Search for the cell housing the specified text and yield its [X, Y] center coordinate. 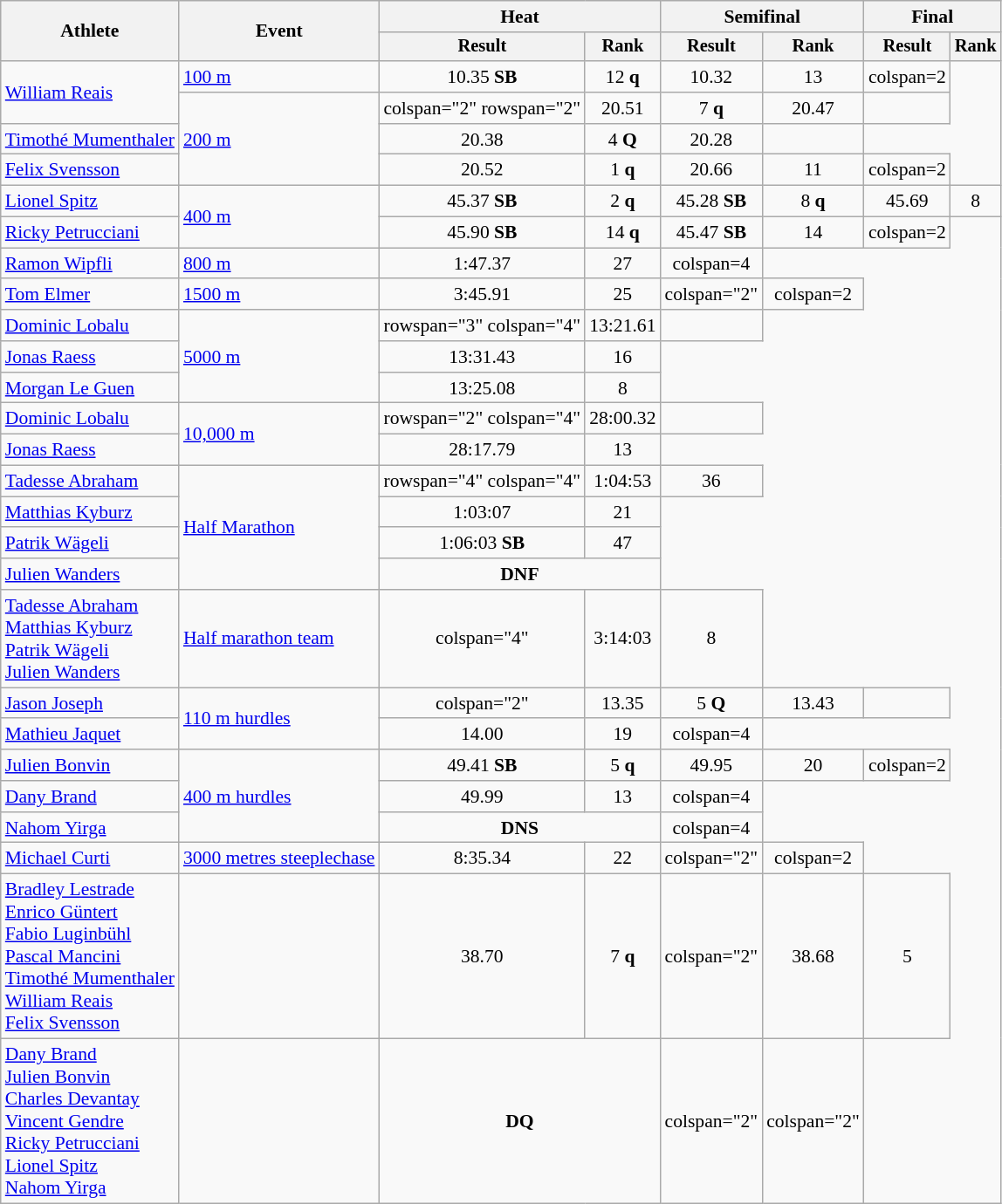
Julien Wanders [90, 574]
28:17.79 [482, 450]
Mathieu Jaquet [90, 735]
8:35.34 [482, 859]
William Reais [90, 92]
20.28 [712, 140]
Tadesse Abraham Matthias Kyburz Patrik Wägeli Julien Wanders [90, 639]
25 [622, 295]
5 Q [712, 703]
20.38 [482, 140]
14 q [622, 233]
Tadesse Abraham [90, 482]
100 m [279, 77]
19 [622, 735]
Event [279, 31]
22 [622, 859]
47 [622, 544]
10,000 m [279, 434]
13.35 [622, 703]
Felix Svensson [90, 170]
rowspan="3" colspan="4" [482, 325]
20.47 [813, 108]
Timothé Mumenthaler [90, 140]
colspan="2" rowspan="2" [482, 108]
38.68 [813, 956]
Bradley LestradeEnrico Güntert Fabio LuginbühlPascal Mancini Timothé Mumenthaler William Reais Felix Svensson [90, 956]
45.47 SB [712, 233]
49.95 [712, 765]
Julien Bonvin [90, 765]
Dany BrandJulien Bonvin Charles DevantayVincent Gendre Ricky Petrucciani Lionel Spitz Nahom Yirga [90, 1122]
13:25.08 [482, 388]
36 [712, 482]
1 q [622, 170]
DNF [519, 574]
1:06:03 SB [482, 544]
Patrik Wägeli [90, 544]
DQ [519, 1122]
Heat [519, 17]
Morgan Le Guen [90, 388]
28:00.32 [622, 419]
20 [813, 765]
Tom Elmer [90, 295]
1:47.37 [482, 263]
Lionel Spitz [90, 202]
400 m [279, 216]
20.52 [482, 170]
45.69 [908, 202]
3000 metres steeplechase [279, 859]
Athlete [90, 31]
Matthias Kyburz [90, 512]
Ramon Wipfli [90, 263]
10.35 SB [482, 77]
5000 m [279, 356]
8 q [813, 202]
110 m hurdles [279, 719]
rowspan="4" colspan="4" [482, 482]
3:45.91 [482, 295]
Jason Joseph [90, 703]
Half Marathon [279, 528]
200 m [279, 140]
13.43 [813, 703]
colspan="4" [482, 639]
10.32 [712, 77]
14 [813, 233]
16 [622, 357]
5 [908, 956]
27 [622, 263]
1:03:07 [482, 512]
Ricky Petrucciani [90, 233]
20.66 [712, 170]
DNS [519, 828]
800 m [279, 263]
400 m hurdles [279, 796]
2 q [622, 202]
14.00 [482, 735]
Semifinal [763, 17]
38.70 [482, 956]
12 q [622, 77]
Half marathon team [279, 639]
5 q [622, 765]
Final [932, 17]
Nahom Yirga [90, 828]
45.90 SB [482, 233]
49.41 SB [482, 765]
Dany Brand [90, 797]
45.37 SB [482, 202]
rowspan="2" colspan="4" [482, 419]
1:04:53 [622, 482]
45.28 SB [712, 202]
20.51 [622, 108]
13:21.61 [622, 325]
11 [813, 170]
21 [622, 512]
49.99 [482, 797]
1500 m [279, 295]
13:31.43 [482, 357]
Michael Curti [90, 859]
4 Q [622, 140]
3:14:03 [622, 639]
